Detect which cell encompasses the target text, then output its (X, Y) center coordinate. 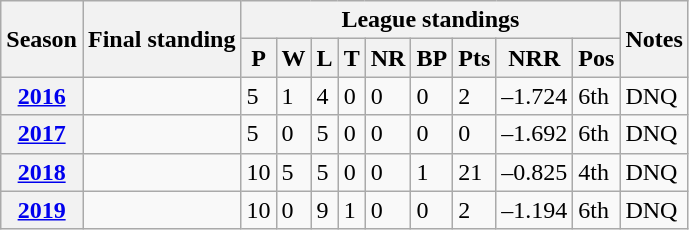
Pos (596, 58)
21 (474, 172)
BP (432, 58)
W (294, 58)
NR (388, 58)
2019 (42, 210)
2017 (42, 134)
–1.724 (534, 96)
Season (42, 39)
Pts (474, 58)
2018 (42, 172)
4 (324, 96)
9 (324, 210)
–1.692 (534, 134)
NRR (534, 58)
Notes (654, 39)
4th (596, 172)
T (352, 58)
Final standing (161, 39)
P (258, 58)
–0.825 (534, 172)
L (324, 58)
–1.194 (534, 210)
2016 (42, 96)
League standings (430, 20)
